Identify which cell holds the provided text, then report its (x, y) central coordinate. 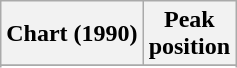
Peak position (189, 34)
Chart (1990) (72, 34)
